Output the (x, y) coordinate of the center of the cell containing the given text.  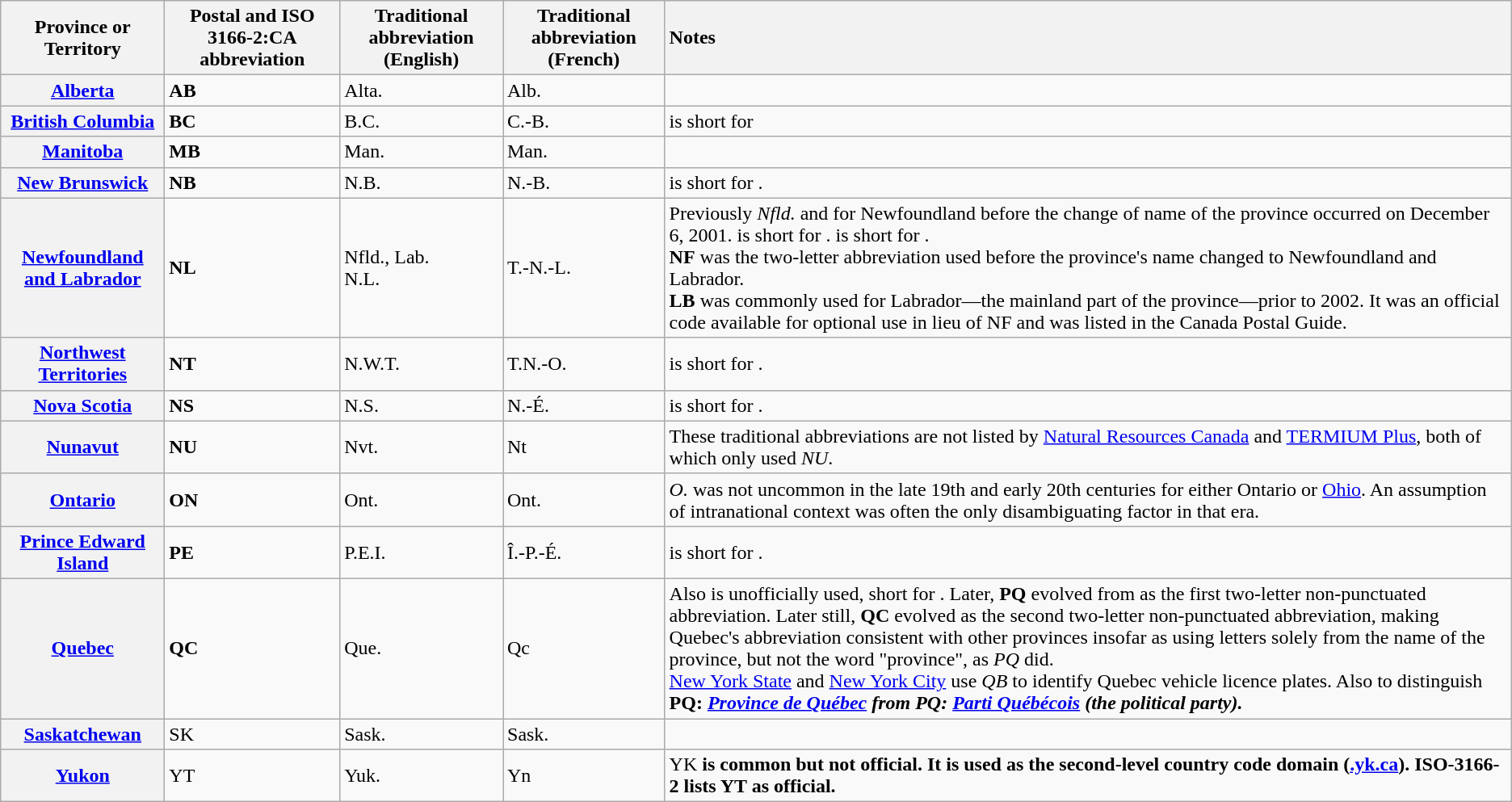
Prince Edward Island (82, 552)
QC (252, 648)
NU (252, 447)
NT (252, 363)
AB (252, 90)
British Columbia (82, 121)
B.C. (422, 121)
N.W.T. (422, 363)
P.E.I. (422, 552)
SK (252, 734)
ON (252, 499)
Î.-P.-É. (583, 552)
Saskatchewan (82, 734)
N.-B. (583, 183)
Nunavut (82, 447)
BC (252, 121)
C.-B. (583, 121)
Ontario (82, 499)
is short for (1088, 121)
Nova Scotia (82, 405)
T.N.-O. (583, 363)
Yukon (82, 775)
N.-É. (583, 405)
N.S. (422, 405)
Nt (583, 447)
Alberta (82, 90)
NL (252, 268)
Notes (1088, 38)
Postal and ISO 3166‑2:CA abbreviation (252, 38)
These traditional abbreviations are not listed by Natural Resources Canada and TERMIUM Plus, both of which only used NU. (1088, 447)
PE (252, 552)
T.-N.-L. (583, 268)
Northwest Territories (82, 363)
Qc (583, 648)
Alb. (583, 90)
YK is common but not official. It is used as the second-level country code domain (.yk.ca). ISO-3166-2 lists YT as official. (1088, 775)
Nfld., Lab.N.L. (422, 268)
Yn (583, 775)
New Brunswick (82, 183)
Nvt. (422, 447)
NS (252, 405)
Que. (422, 648)
MB (252, 152)
NB (252, 183)
YT (252, 775)
Newfoundland and Labrador (82, 268)
N.B. (422, 183)
Province or Territory (82, 38)
Quebec (82, 648)
Traditional abbreviation (French) (583, 38)
Alta. (422, 90)
Yuk. (422, 775)
Traditional abbreviation (English) (422, 38)
Manitoba (82, 152)
